Extract the [x, y] coordinate from the center of the cell holding the provided text.  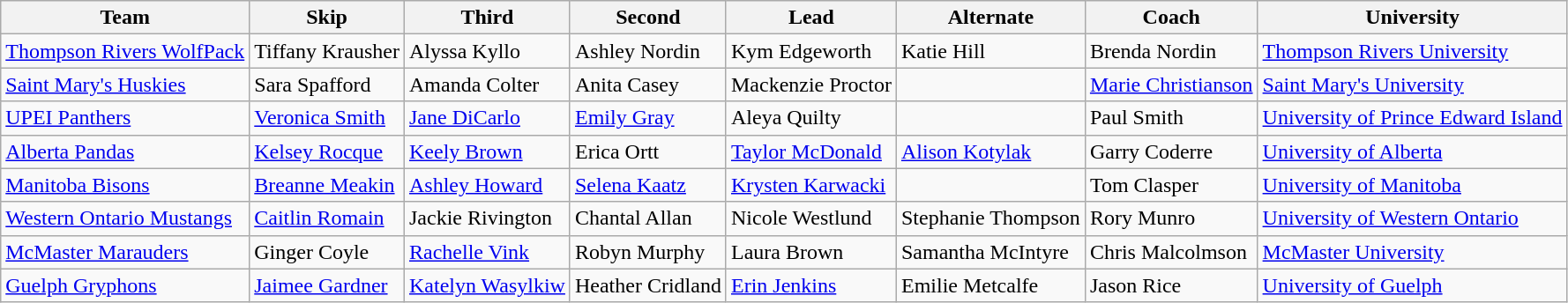
Lead [811, 18]
University of Manitoba [1413, 185]
Taylor McDonald [811, 151]
Caitlin Romain [327, 218]
Western Ontario Mustangs [125, 218]
Saint Mary's University [1413, 85]
Samantha McIntyre [990, 252]
Thompson Rivers WolfPack [125, 51]
Katelyn Wasylkiw [487, 285]
Jane DiCarlo [487, 118]
Tom Clasper [1171, 185]
Robyn Murphy [647, 252]
Keely Brown [487, 151]
Sara Spafford [327, 85]
Selena Kaatz [647, 185]
Manitoba Bisons [125, 185]
McMaster Marauders [125, 252]
University of Guelph [1413, 285]
Emily Gray [647, 118]
Kelsey Rocque [327, 151]
Chris Malcolmson [1171, 252]
Kym Edgeworth [811, 51]
McMaster University [1413, 252]
Coach [1171, 18]
Aleya Quilty [811, 118]
Skip [327, 18]
University of Alberta [1413, 151]
Jason Rice [1171, 285]
Ashley Howard [487, 185]
Erica Ortt [647, 151]
Garry Coderre [1171, 151]
Jackie Rivington [487, 218]
Krysten Karwacki [811, 185]
Guelph Gryphons [125, 285]
Alyssa Kyllo [487, 51]
Tiffany Krausher [327, 51]
UPEI Panthers [125, 118]
University of Prince Edward Island [1413, 118]
Marie Christianson [1171, 85]
Second [647, 18]
Rory Munro [1171, 218]
Third [487, 18]
Jaimee Gardner [327, 285]
Breanne Meakin [327, 185]
Alternate [990, 18]
Anita Casey [647, 85]
Erin Jenkins [811, 285]
Mackenzie Proctor [811, 85]
Nicole Westlund [811, 218]
Katie Hill [990, 51]
Brenda Nordin [1171, 51]
Team [125, 18]
Ginger Coyle [327, 252]
Thompson Rivers University [1413, 51]
Heather Cridland [647, 285]
Rachelle Vink [487, 252]
Paul Smith [1171, 118]
Laura Brown [811, 252]
University [1413, 18]
University of Western Ontario [1413, 218]
Amanda Colter [487, 85]
Alberta Pandas [125, 151]
Ashley Nordin [647, 51]
Saint Mary's Huskies [125, 85]
Emilie Metcalfe [990, 285]
Chantal Allan [647, 218]
Veronica Smith [327, 118]
Alison Kotylak [990, 151]
Stephanie Thompson [990, 218]
